Search for the cell housing the specified text and yield its [x, y] center coordinate. 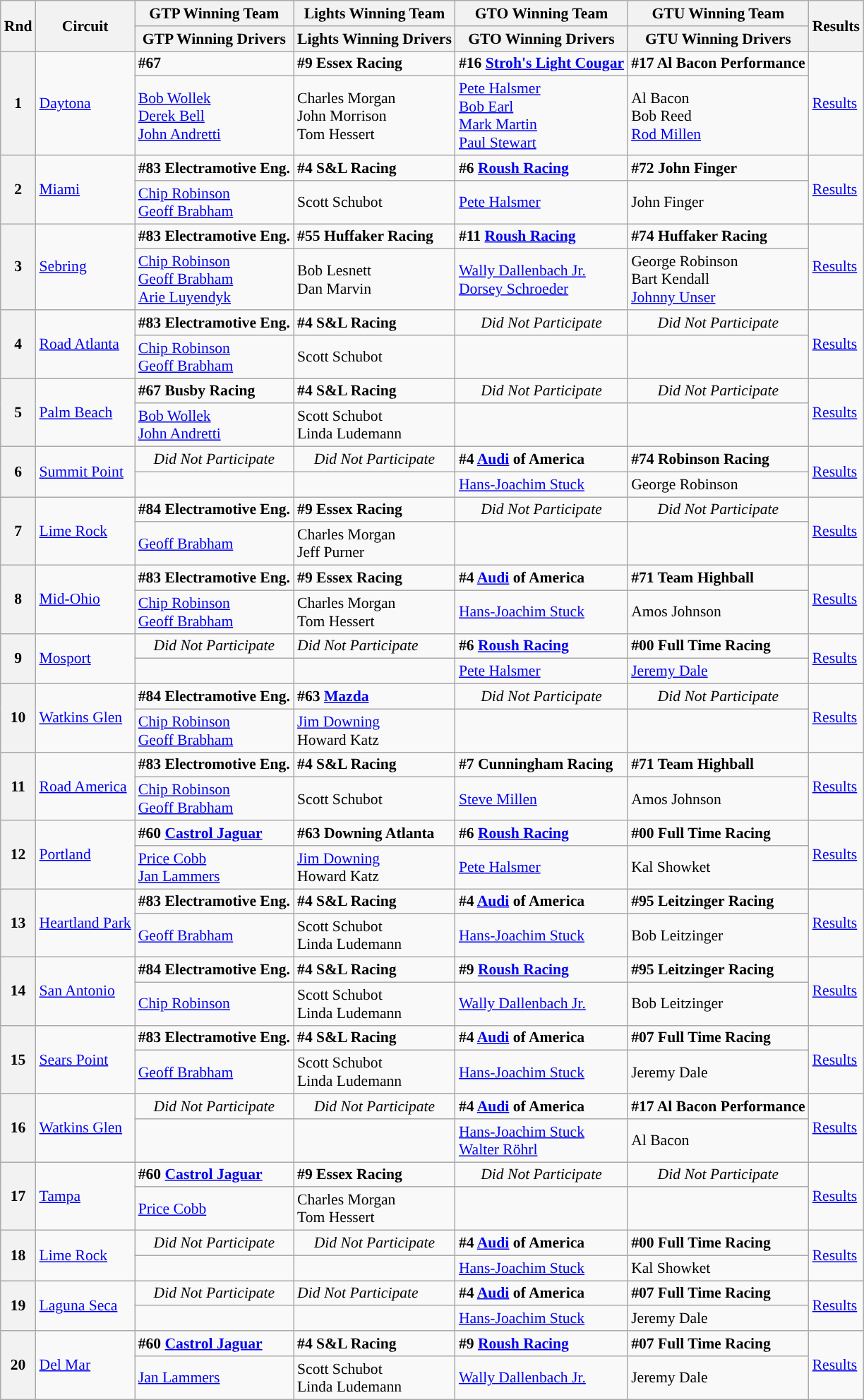
6 [18, 472]
1 [18, 103]
Jan Lammers [215, 1378]
2 [18, 189]
19 [18, 1306]
Bob Wollek Derek Bell John Andretti [215, 116]
#16 Stroh's Light Cougar [541, 64]
Chip Robinson Geoff Brabham Arie Luyendyk [215, 280]
#67 Busby Racing [215, 391]
Lights Winning Team [374, 13]
#74 Robinson Racing [719, 460]
#11 Roush Racing [541, 237]
13 [18, 923]
3 [18, 267]
Chip Robinson [215, 1004]
Mosport [85, 658]
#67 [215, 64]
Miami [85, 189]
17 [18, 1196]
16 [18, 1128]
Price Cobb [215, 1209]
11 [18, 786]
GTU Winning Drivers [719, 39]
20 [18, 1365]
Wally Dallenbach Jr. Dorsey Schroeder [541, 280]
#63 Downing Atlanta [374, 833]
Hans-Joachim Stuck Walter Röhrl [541, 1141]
Charles Morgan John Morrison Tom Hessert [374, 116]
Daytona [85, 103]
4 [18, 345]
Del Mar [85, 1365]
#74 Huffaker Racing [719, 237]
Rnd [18, 25]
Palm Beach [85, 412]
Al Bacon Bob Reed Rod Millen [719, 116]
Mid-Ohio [85, 600]
#83 Electromotive Eng. [215, 765]
Bob Lesnett Dan Marvin [374, 280]
Road America [85, 786]
18 [18, 1255]
Road Atlanta [85, 345]
Charles Morgan Jeff Purner [374, 544]
Bob Wollek John Andretti [215, 425]
#55 Huffaker Racing [374, 237]
#63 Mazda [374, 697]
Summit Point [85, 472]
George Robinson [719, 484]
15 [18, 1059]
#7 Cunningham Racing [541, 765]
7 [18, 531]
5 [18, 412]
Sebring [85, 267]
10 [18, 719]
GTP Winning Team [215, 13]
George Robinson Bart Kendall Johnny Unser [719, 280]
Laguna Seca [85, 1306]
#72 John Finger [719, 168]
Circuit [85, 25]
GTO Winning Team [541, 13]
GTO Winning Drivers [541, 39]
John Finger [719, 202]
San Antonio [85, 991]
Heartland Park [85, 923]
Al Bacon [719, 1141]
GTP Winning Drivers [215, 39]
14 [18, 991]
Tampa [85, 1196]
Steve Millen [541, 799]
8 [18, 600]
Lights Winning Drivers [374, 39]
Sears Point [85, 1059]
Pete Halsmer Bob Earl Mark Martin Paul Stewart [541, 116]
GTU Winning Team [719, 13]
12 [18, 854]
Price Cobb Jan Lammers [215, 867]
Portland [85, 854]
9 [18, 658]
